Find where the given text appears and provide that cell's center as (x, y) coordinate. 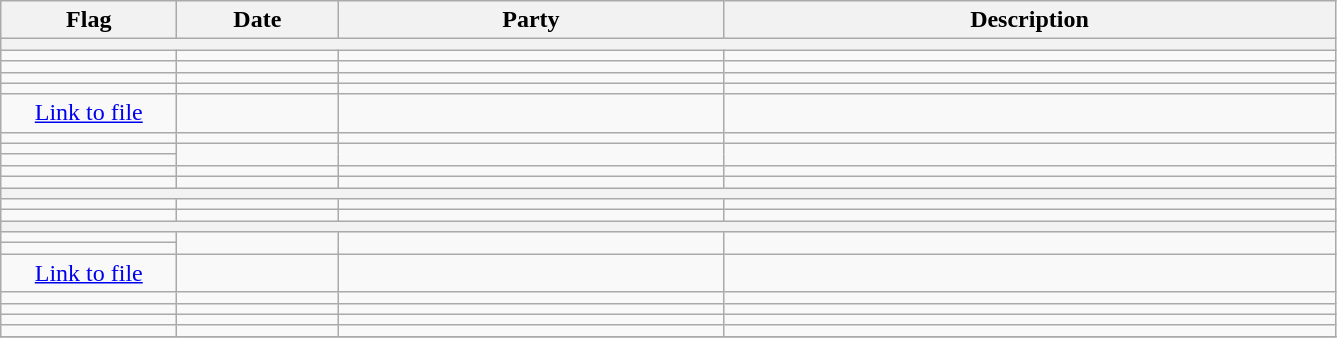
Date (258, 20)
Party (531, 20)
Flag (89, 20)
Description (1030, 20)
